For the text-containing cell, return its midpoint in (X, Y) coordinate format. 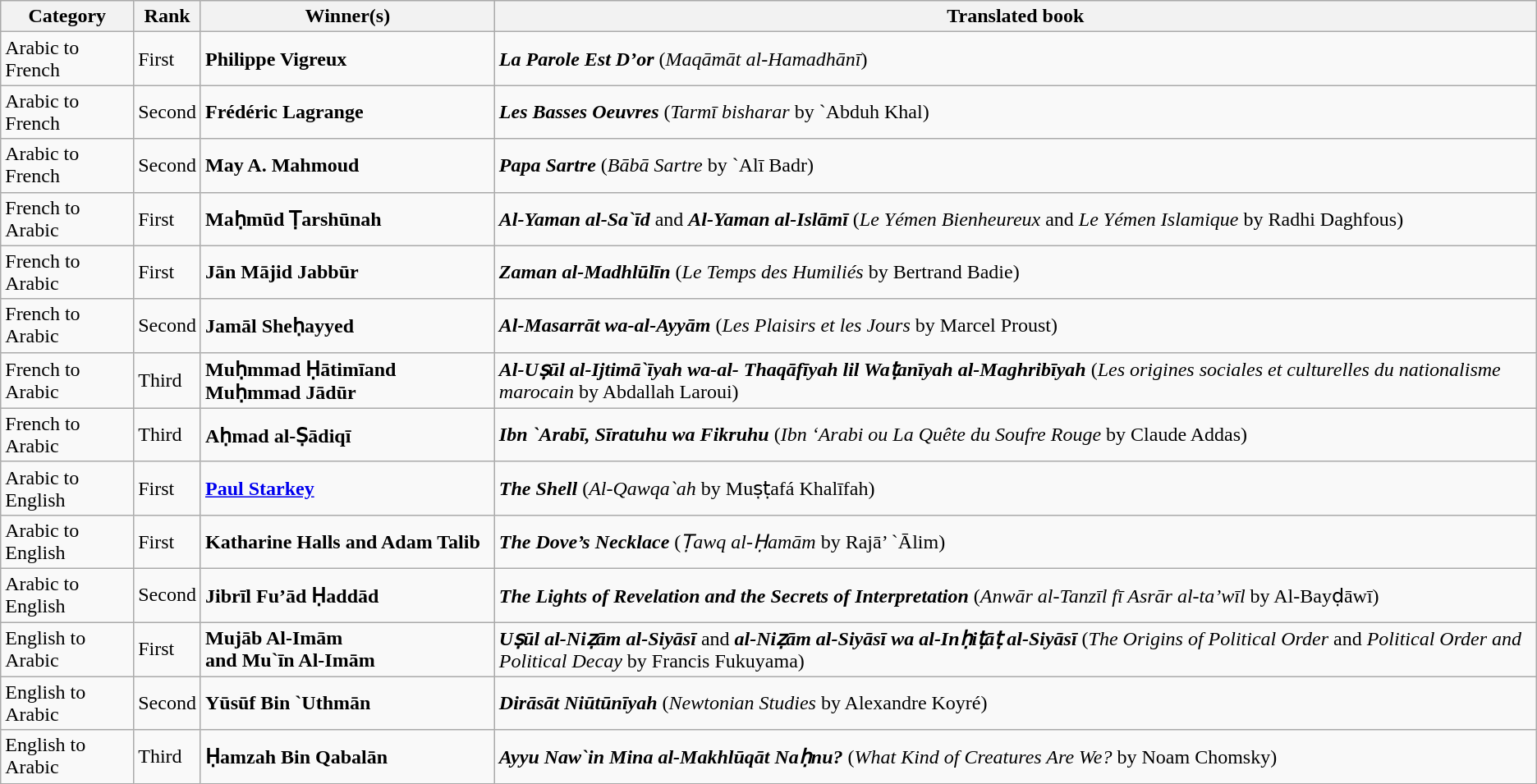
The Lights of Revelation and the Secrets of Interpretation (Anwār al-Tanzīl fī Asrār al-ta’wīl by Al-Bayḍāwī) (1015, 594)
Muḥmmad Ḥātimīand Muḥmmad Jādūr (347, 380)
Ibn `Arabī, Sīratuhu wa Fikruhu (Ibn ‘Arabi ou La Quête du Soufre Rouge by Claude Addas) (1015, 435)
La Parole Est D’or (Maqāmāt al-Hamadhānī) (1015, 59)
Translated book (1015, 16)
Papa Sartre (Bābā Sartre by `Alī Badr) (1015, 166)
Mujāb Al-Imāmand Mu`īn Al-Imām (347, 650)
Maḥmūd Ṭarshūnah (347, 218)
Les Basses Oeuvres (Tarmī bisharar by `Abduh Khal) (1015, 112)
The Dove’s Necklace (Ṭawq al-Ḥamām by Rajā’ `Ālim) (1015, 542)
Jān Mājid Jabbūr (347, 273)
Katharine Halls and Adam Talib (347, 542)
Winner(s) (347, 16)
Jibrīl Fu’ād Ḥaddād (347, 594)
Ḥamzah Bin Qabalān (347, 757)
May A. Mahmoud (347, 166)
Dirāsāt Niūtūnīyah (Newtonian Studies by Alexandre Koyré) (1015, 703)
Paul Starkey (347, 488)
Al-Masarrāt wa-al-Ayyām (Les Plaisirs et les Jours by Marcel Proust) (1015, 325)
Jamāl Sheḥayyed (347, 325)
Category (67, 16)
Rank (167, 16)
Yūsūf Bin `Uthmān (347, 703)
Frédéric Lagrange (347, 112)
Ayyu Naw`in Mina al-Makhlūqāt Naḥnu? (What Kind of Creatures Are We? by Noam Chomsky) (1015, 757)
The Shell (Al-Qawqa`ah by Muṣṭafá Khalīfah) (1015, 488)
Zaman al-Madhlūlīn (Le Temps des Humiliés by Bertrand Badie) (1015, 273)
Aḥmad al-Ṣādiqī (347, 435)
Philippe Vigreux (347, 59)
Al-Yaman al-Sa`īd and Al-Yaman al-Islāmī (Le Yémen Bienheureux and Le Yémen Islamique by Radhi Daghfous) (1015, 218)
